Locate the cell with the specified text and output its (X, Y) center coordinate. 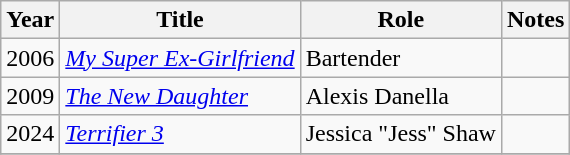
Alexis Danella (400, 96)
Terrifier 3 (180, 134)
2024 (30, 134)
My Super Ex-Girlfriend (180, 58)
The New Daughter (180, 96)
Notes (535, 20)
Bartender (400, 58)
Year (30, 20)
2009 (30, 96)
Jessica "Jess" Shaw (400, 134)
Role (400, 20)
2006 (30, 58)
Title (180, 20)
